Output the (X, Y) coordinate of the center of the cell containing the given text.  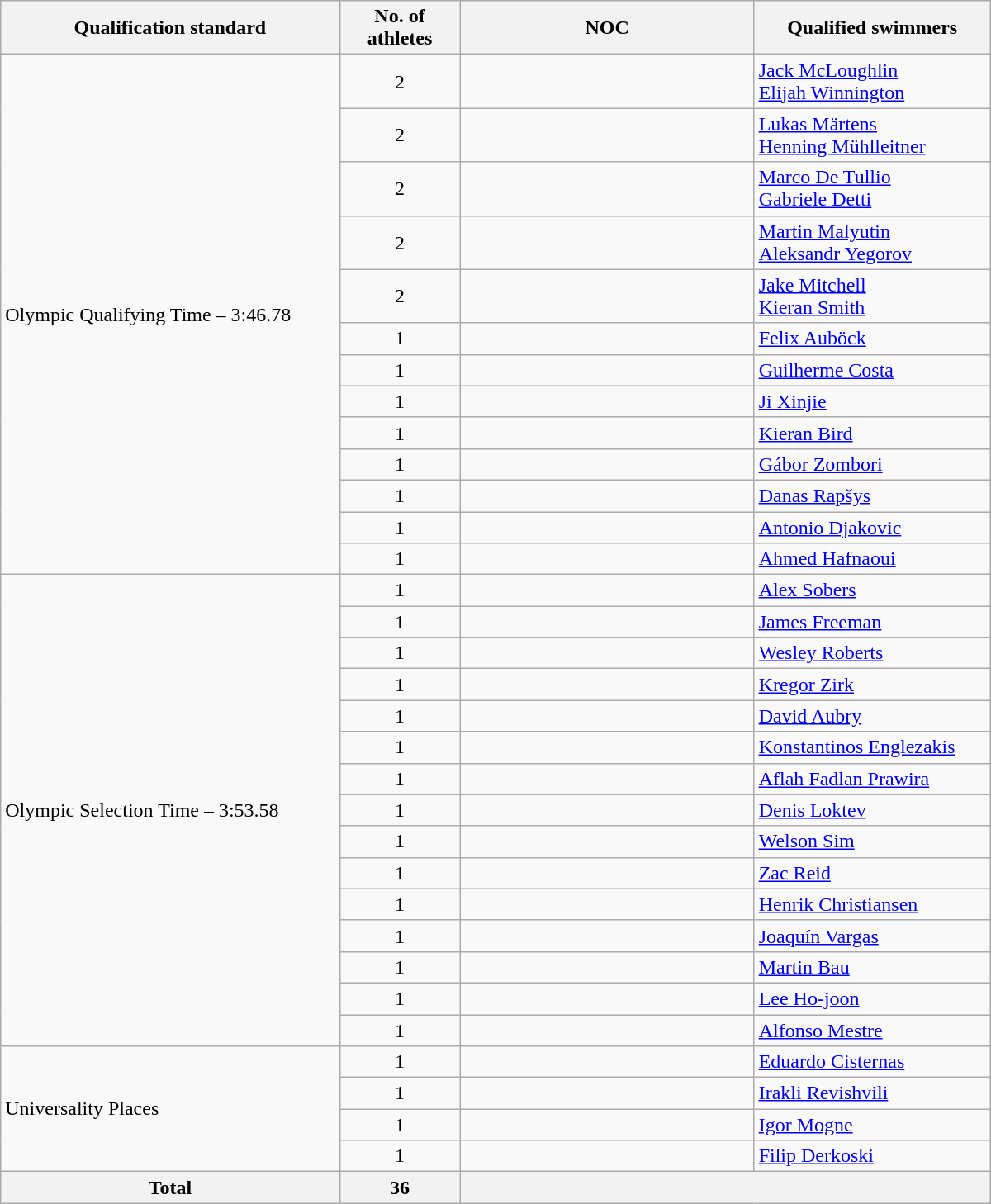
Zac Reid (872, 873)
Qualification standard (170, 28)
Jack McLoughlinElijah Winnington (872, 81)
Danas Rapšys (872, 495)
Henrik Christiansen (872, 904)
Konstantinos Englezakis (872, 747)
Guilherme Costa (872, 370)
Ahmed Hafnaoui (872, 559)
Kregor Zirk (872, 685)
David Aubry (872, 716)
Olympic Selection Time – 3:53.58 (170, 811)
Joaquín Vargas (872, 936)
Igor Mogne (872, 1125)
No. of athletes (400, 28)
NOC (607, 28)
Ji Xinjie (872, 401)
Eduardo Cisternas (872, 1062)
Martin MalyutinAleksandr Yegorov (872, 243)
Antonio Djakovic (872, 528)
Welson Sim (872, 841)
Olympic Qualifying Time – 3:46.78 (170, 315)
Lee Ho-joon (872, 998)
Denis Loktev (872, 810)
Alex Sobers (872, 590)
Martin Bau (872, 967)
Felix Auböck (872, 339)
Irakli Revishvili (872, 1093)
Alfonso Mestre (872, 1030)
Lukas MärtensHenning Mühlleitner (872, 135)
36 (400, 1187)
Jake MitchellKieran Smith (872, 296)
Kieran Bird (872, 433)
James Freeman (872, 622)
Marco De TullioGabriele Detti (872, 188)
Gábor Zombori (872, 464)
Wesley Roberts (872, 653)
Total (170, 1187)
Filip Derkoski (872, 1156)
Qualified swimmers (872, 28)
Universality Places (170, 1109)
Aflah Fadlan Prawira (872, 779)
